Provide the [x, y] coordinate of the cell's center where the given text is located.  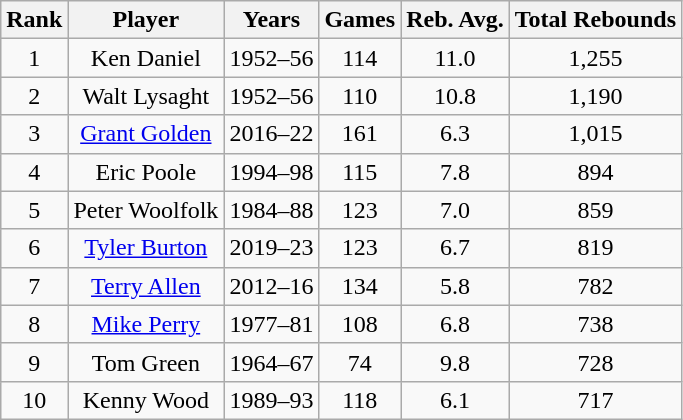
10 [34, 400]
Reb. Avg. [456, 20]
134 [360, 286]
728 [595, 362]
782 [595, 286]
1,255 [595, 58]
738 [595, 324]
1 [34, 58]
Kenny Wood [146, 400]
6 [34, 248]
1,190 [595, 96]
108 [360, 324]
6.3 [456, 134]
Games [360, 20]
894 [595, 172]
Peter Woolfolk [146, 210]
6.1 [456, 400]
11.0 [456, 58]
Rank [34, 20]
Walt Lysaght [146, 96]
6.8 [456, 324]
Tom Green [146, 362]
1994–98 [272, 172]
859 [595, 210]
Grant Golden [146, 134]
2016–22 [272, 134]
1,015 [595, 134]
2012–16 [272, 286]
110 [360, 96]
3 [34, 134]
2 [34, 96]
1989–93 [272, 400]
10.8 [456, 96]
7.8 [456, 172]
8 [34, 324]
5 [34, 210]
Player [146, 20]
74 [360, 362]
7.0 [456, 210]
717 [595, 400]
Years [272, 20]
5.8 [456, 286]
1984–88 [272, 210]
Tyler Burton [146, 248]
1964–67 [272, 362]
9 [34, 362]
118 [360, 400]
1977–81 [272, 324]
7 [34, 286]
2019–23 [272, 248]
Ken Daniel [146, 58]
9.8 [456, 362]
Terry Allen [146, 286]
4 [34, 172]
114 [360, 58]
Eric Poole [146, 172]
819 [595, 248]
115 [360, 172]
161 [360, 134]
Mike Perry [146, 324]
6.7 [456, 248]
Total Rebounds [595, 20]
